Scan for the cell matching the given text and deliver its (X, Y) coordinate at center. 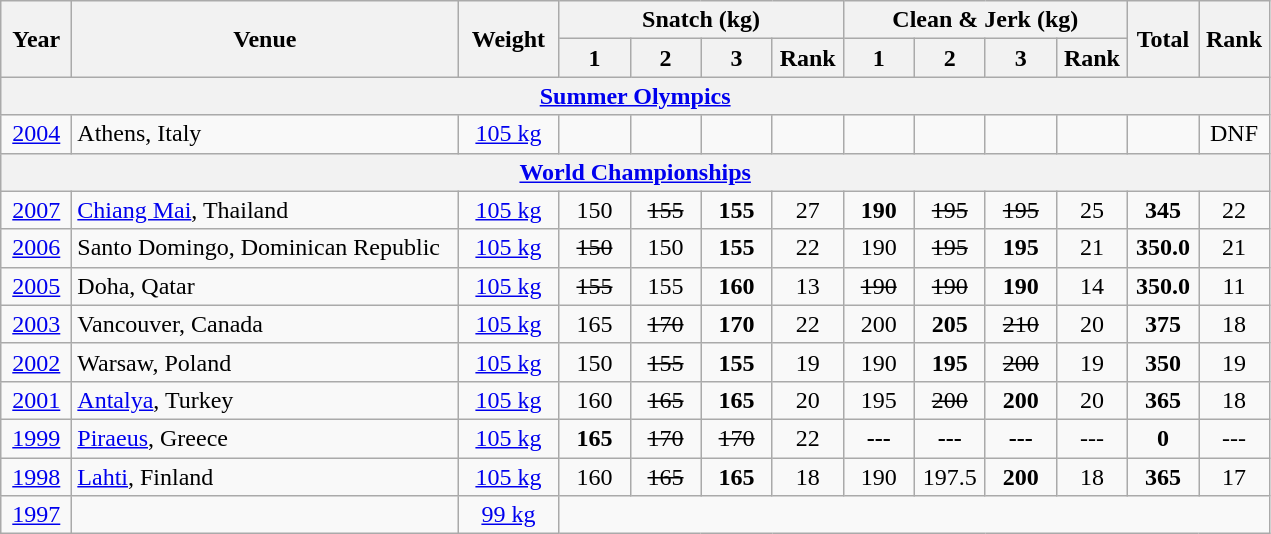
345 (1162, 210)
99 kg (508, 515)
197.5 (950, 477)
Lahti, Finland (265, 477)
Year (36, 39)
375 (1162, 324)
1999 (36, 438)
2003 (36, 324)
Warsaw, Poland (265, 362)
14 (1092, 286)
13 (808, 286)
210 (1020, 324)
Doha, Qatar (265, 286)
2007 (36, 210)
Antalya, Turkey (265, 400)
Chiang Mai, Thailand (265, 210)
27 (808, 210)
2004 (36, 134)
11 (1234, 286)
0 (1162, 438)
17 (1234, 477)
Vancouver, Canada (265, 324)
Venue (265, 39)
Snatch (kg) (701, 20)
Santo Domingo, Dominican Republic (265, 248)
1998 (36, 477)
Total (1162, 39)
2005 (36, 286)
2002 (36, 362)
2006 (36, 248)
Summer Olympics (636, 96)
Athens, Italy (265, 134)
Piraeus, Greece (265, 438)
350 (1162, 362)
World Championships (636, 172)
Clean & Jerk (kg) (985, 20)
Weight (508, 39)
DNF (1234, 134)
2001 (36, 400)
205 (950, 324)
1997 (36, 515)
25 (1092, 210)
